Detect which cell encompasses the target text, then output its [x, y] center coordinate. 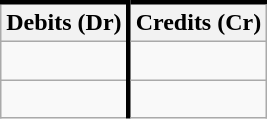
Credits (Cr) [198, 22]
Debits (Dr) [65, 22]
